Locate the cell with the specified text and output its [x, y] center coordinate. 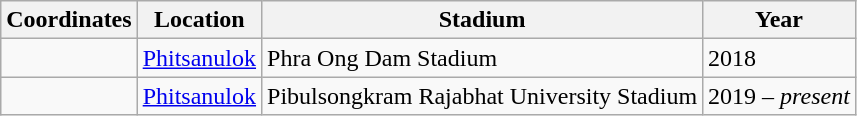
Location [199, 20]
Stadium [482, 20]
Pibulsongkram Rajabhat University Stadium [482, 96]
Phra Ong Dam Stadium [482, 58]
2018 [780, 58]
Year [780, 20]
2019 – present [780, 96]
Coordinates [69, 20]
